Return [X, Y] of the center of cell containing provided text 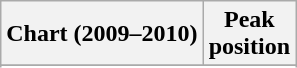
Chart (2009–2010) [102, 34]
Peakposition [249, 34]
